Return the (x, y) coordinate for the center point of the cell that contains the specified text.  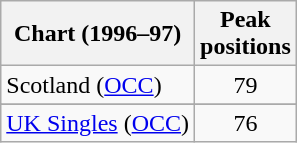
79 (246, 85)
Peakpositions (246, 34)
UK Singles (OCC) (98, 123)
76 (246, 123)
Chart (1996–97) (98, 34)
Scotland (OCC) (98, 85)
